Identify which cell holds the provided text, then report its (x, y) central coordinate. 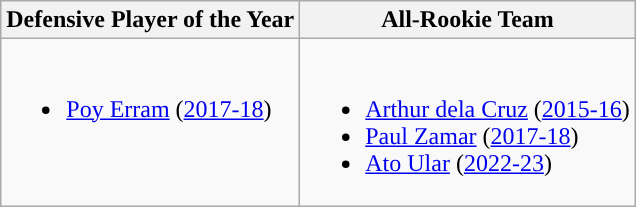
Poy Erram (2017-18) (150, 122)
All-Rookie Team (468, 20)
Arthur dela Cruz (2015-16)Paul Zamar (2017-18)Ato Ular (2022-23) (468, 122)
Defensive Player of the Year (150, 20)
